Capture the cell that displays the provided text and extract its [x, y] central coordinate. 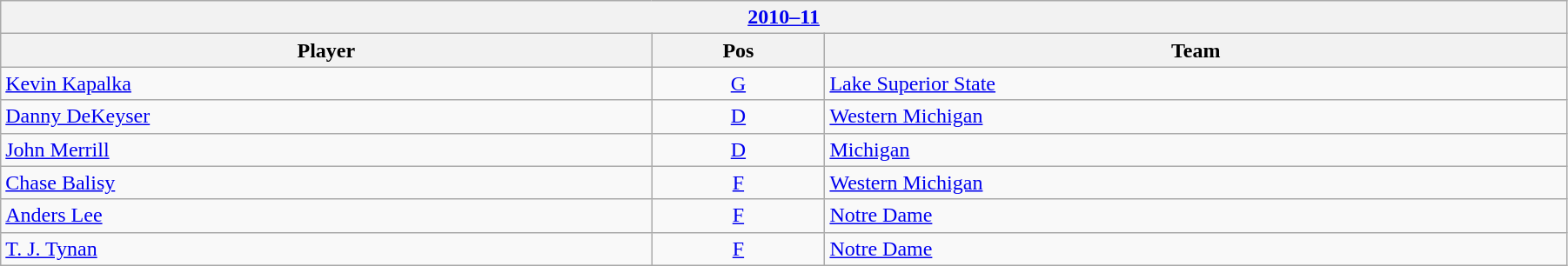
Lake Superior State [1196, 83]
Pos [738, 50]
2010–11 [784, 17]
Anders Lee [326, 216]
T. J. Tynan [326, 249]
Chase Balisy [326, 183]
John Merrill [326, 150]
Team [1196, 50]
Kevin Kapalka [326, 83]
Player [326, 50]
G [738, 83]
Danny DeKeyser [326, 116]
Michigan [1196, 150]
